Pinpoint the cell where the given text exists, returning its [X, Y] midpoint coordinate. 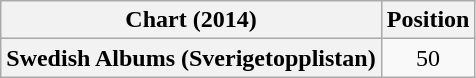
50 [428, 58]
Position [428, 20]
Chart (2014) [191, 20]
Swedish Albums (Sverigetopplistan) [191, 58]
